Scan for the cell matching the given text and deliver its [X, Y] coordinate at center. 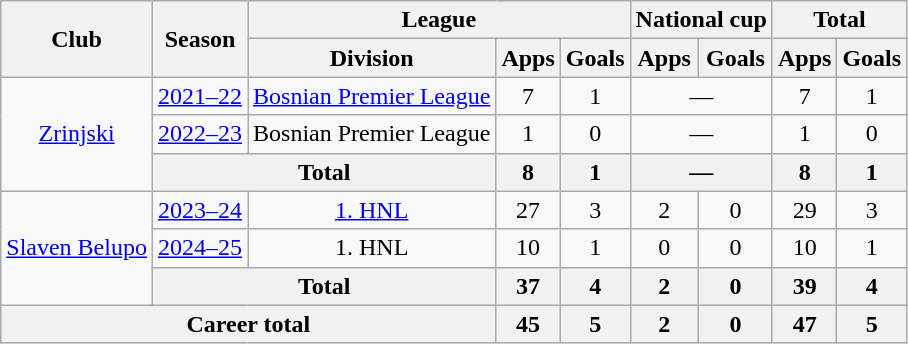
Zrinjski [77, 134]
2022–23 [200, 134]
27 [528, 210]
39 [804, 286]
League [439, 20]
Career total [248, 324]
National cup [701, 20]
2023–24 [200, 210]
45 [528, 324]
Division [372, 58]
Club [77, 39]
2021–22 [200, 96]
37 [528, 286]
47 [804, 324]
2024–25 [200, 248]
Season [200, 39]
29 [804, 210]
Slaven Belupo [77, 248]
